Locate the cell with the specified text and output its (x, y) center coordinate. 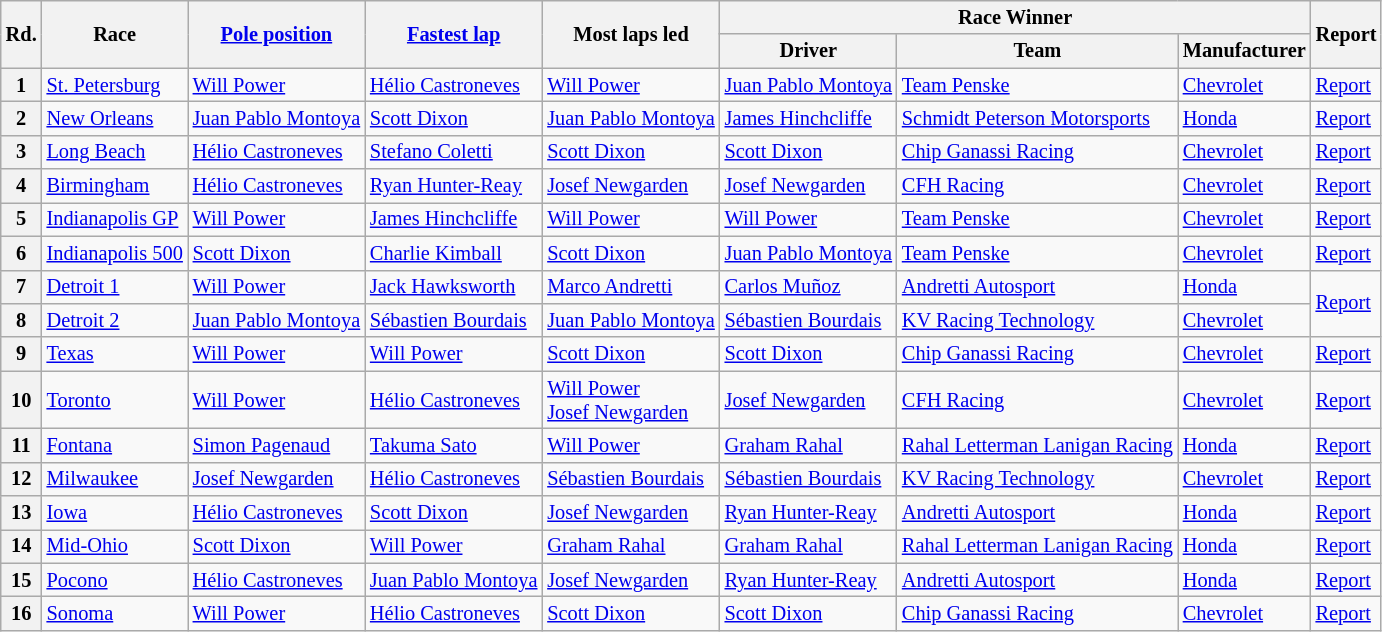
Race (115, 34)
Texas (115, 354)
Birmingham (115, 186)
7 (22, 287)
Milwaukee (115, 479)
Driver (808, 51)
Will Power Josef Newgarden (630, 400)
Mid-Ohio (115, 546)
Takuma Sato (454, 445)
3 (22, 152)
Manufacturer (1244, 51)
Carlos Muñoz (808, 287)
12 (22, 479)
13 (22, 513)
Pole position (276, 34)
Toronto (115, 400)
5 (22, 219)
Indianapolis 500 (115, 253)
2 (22, 118)
Pocono (115, 580)
Simon Pagenaud (276, 445)
Marco Andretti (630, 287)
15 (22, 580)
16 (22, 613)
8 (22, 320)
1 (22, 85)
Most laps led (630, 34)
Iowa (115, 513)
Detroit 2 (115, 320)
Schmidt Peterson Motorsports (1038, 118)
4 (22, 186)
New Orleans (115, 118)
Detroit 1 (115, 287)
14 (22, 546)
10 (22, 400)
Stefano Coletti (454, 152)
Fontana (115, 445)
Long Beach (115, 152)
St. Petersburg (115, 85)
Race Winner (1016, 17)
Indianapolis GP (115, 219)
Rd. (22, 34)
Sonoma (115, 613)
Team (1038, 51)
Jack Hawksworth (454, 287)
Fastest lap (454, 34)
9 (22, 354)
Charlie Kimball (454, 253)
11 (22, 445)
6 (22, 253)
